Determine the (X, Y) coordinate at the center of the cell enclosing the given text.  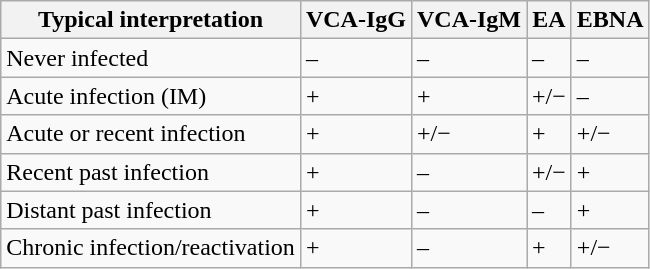
EA (548, 20)
Acute infection (IM) (151, 96)
Typical interpretation (151, 20)
VCA-IgM (468, 20)
Distant past infection (151, 210)
Acute or recent infection (151, 134)
Never infected (151, 58)
VCA-IgG (356, 20)
Recent past infection (151, 172)
EBNA (610, 20)
Chronic infection/reactivation (151, 248)
